Scan for the cell matching the given text and deliver its (x, y) coordinate at center. 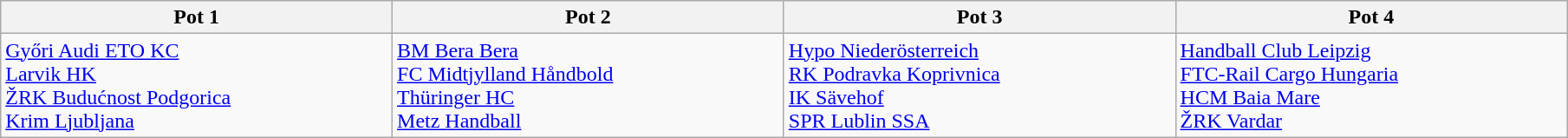
BM Bera Bera FC Midtjylland Håndbold Thüringer HC Metz Handball (589, 85)
Pot 4 (1371, 17)
Győri Audi ETO KC Larvik HK ŽRK Budućnost Podgorica Krim Ljubljana (197, 85)
Handball Club Leipzig FTC-Rail Cargo Hungaria HCM Baia Mare ŽRK Vardar (1371, 85)
Pot 3 (979, 17)
Hypo Niederösterreich RK Podravka Koprivnica IK Sävehof SPR Lublin SSA (979, 85)
Pot 2 (589, 17)
Pot 1 (197, 17)
